Capture the cell that displays the provided text and extract its (x, y) central coordinate. 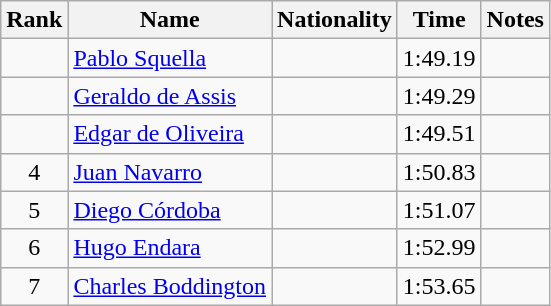
Hugo Endara (170, 248)
Edgar de Oliveira (170, 134)
Geraldo de Assis (170, 96)
1:49.51 (439, 134)
1:50.83 (439, 172)
4 (34, 172)
1:49.19 (439, 58)
Rank (34, 20)
Time (439, 20)
1:52.99 (439, 248)
6 (34, 248)
Nationality (335, 20)
Pablo Squella (170, 58)
1:51.07 (439, 210)
7 (34, 286)
Juan Navarro (170, 172)
Notes (515, 20)
5 (34, 210)
Diego Córdoba (170, 210)
1:53.65 (439, 286)
1:49.29 (439, 96)
Charles Boddington (170, 286)
Name (170, 20)
